Capture the cell that displays the provided text and extract its (X, Y) central coordinate. 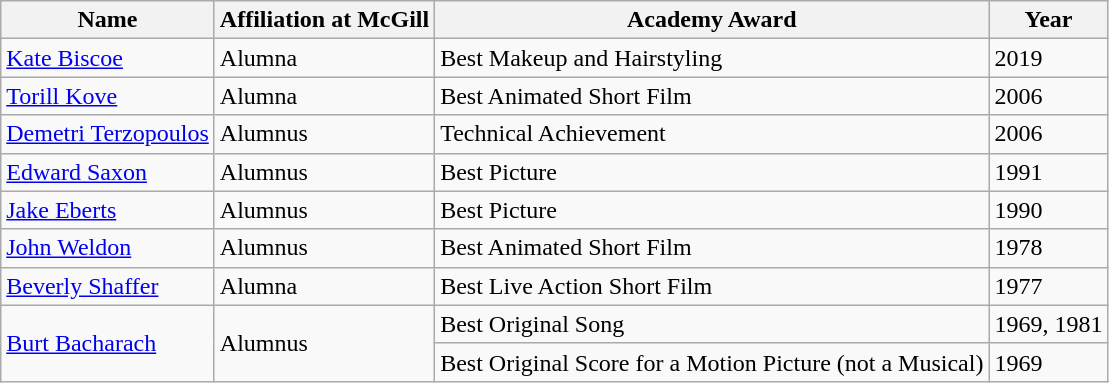
1969 (1048, 362)
Best Live Action Short Film (712, 286)
Burt Bacharach (108, 343)
Best Makeup and Hairstyling (712, 58)
1969, 1981 (1048, 324)
Beverly Shaffer (108, 286)
Torill Kove (108, 96)
Best Original Song (712, 324)
2019 (1048, 58)
Name (108, 20)
1977 (1048, 286)
1978 (1048, 248)
Kate Biscoe (108, 58)
1991 (1048, 172)
Jake Eberts (108, 210)
Demetri Terzopoulos (108, 134)
1990 (1048, 210)
John Weldon (108, 248)
Technical Achievement (712, 134)
Best Original Score for a Motion Picture (not a Musical) (712, 362)
Edward Saxon (108, 172)
Academy Award (712, 20)
Affiliation at McGill (324, 20)
Year (1048, 20)
